Pinpoint the cell where the given text exists, returning its (X, Y) midpoint coordinate. 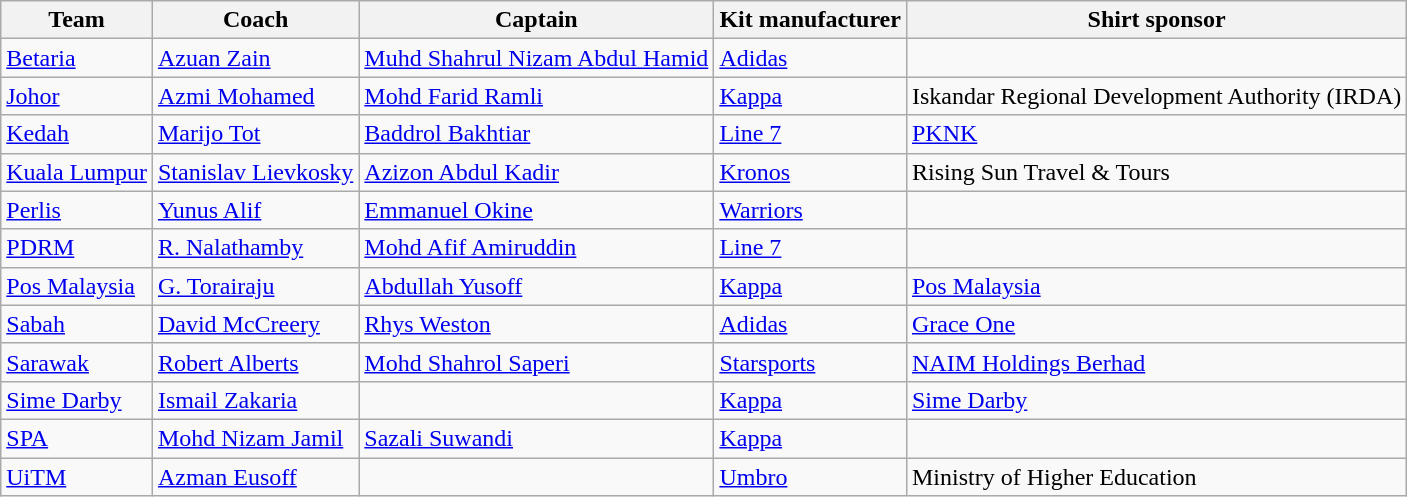
NAIM Holdings Berhad (1156, 362)
Shirt sponsor (1156, 20)
Marijo Tot (255, 134)
R. Nalathamby (255, 248)
Kit manufacturer (810, 20)
Kuala Lumpur (77, 172)
David McCreery (255, 324)
Warriors (810, 210)
Mohd Shahrol Saperi (536, 362)
Grace One (1156, 324)
Johor (77, 96)
Sazali Suwandi (536, 438)
Captain (536, 20)
G. Torairaju (255, 286)
Mohd Nizam Jamil (255, 438)
Mohd Afif Amiruddin (536, 248)
Kronos (810, 172)
Coach (255, 20)
Muhd Shahrul Nizam Abdul Hamid (536, 58)
Azmi Mohamed (255, 96)
Iskandar Regional Development Authority (IRDA) (1156, 96)
Betaria (77, 58)
Robert Alberts (255, 362)
Sarawak (77, 362)
Abdullah Yusoff (536, 286)
Umbro (810, 477)
Team (77, 20)
Yunus Alif (255, 210)
Rising Sun Travel & Tours (1156, 172)
Azizon Abdul Kadir (536, 172)
Rhys Weston (536, 324)
Stanislav Lievkosky (255, 172)
SPA (77, 438)
Azman Eusoff (255, 477)
Ismail Zakaria (255, 400)
Starsports (810, 362)
Mohd Farid Ramli (536, 96)
PDRM (77, 248)
Ministry of Higher Education (1156, 477)
Emmanuel Okine (536, 210)
UiTM (77, 477)
Perlis (77, 210)
Baddrol Bakhtiar (536, 134)
Azuan Zain (255, 58)
Kedah (77, 134)
Sabah (77, 324)
PKNK (1156, 134)
